Return [x, y] of the center of cell containing provided text 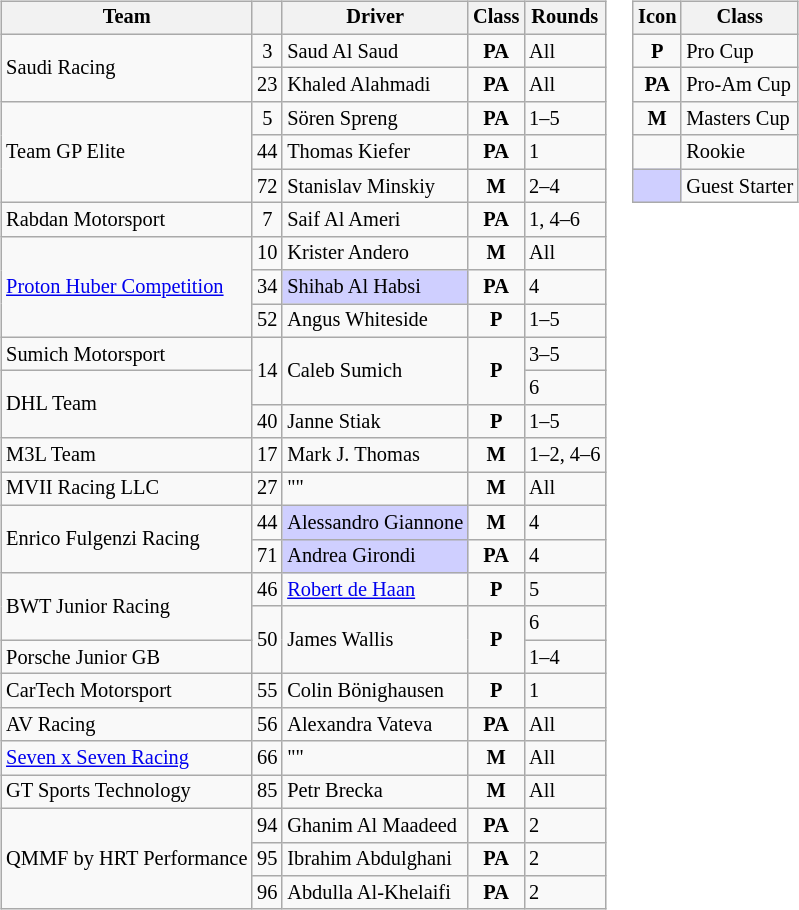
Icon [657, 18]
Krister Andero [375, 253]
34 [267, 287]
M3L Team [126, 455]
Angus Whiteside [375, 321]
Ibrahim Abdulghani [375, 859]
Guest Starter [740, 186]
27 [267, 489]
Colin Bönighausen [375, 691]
AV Racing [126, 724]
Janne Stiak [375, 422]
3–5 [564, 354]
CarTech Motorsport [126, 691]
Ghanim Al Maadeed [375, 825]
Khaled Alahmadi [375, 85]
Andrea Girondi [375, 556]
Saif Al Ameri [375, 220]
Mark J. Thomas [375, 455]
3 [267, 51]
56 [267, 724]
Alessandro Giannone [375, 522]
Caleb Sumich [375, 370]
Pro Cup [740, 51]
Rookie [740, 152]
55 [267, 691]
50 [267, 640]
94 [267, 825]
23 [267, 85]
85 [267, 792]
14 [267, 370]
Sumich Motorsport [126, 354]
Team [126, 18]
Enrico Fulgenzi Racing [126, 538]
2–4 [564, 186]
1–2, 4–6 [564, 455]
95 [267, 859]
71 [267, 556]
Robert de Haan [375, 590]
GT Sports Technology [126, 792]
Seven x Seven Racing [126, 758]
1, 4–6 [564, 220]
Shihab Al Habsi [375, 287]
72 [267, 186]
Pro-Am Cup [740, 85]
Team GP Elite [126, 152]
Saudi Racing [126, 68]
Porsche Junior GB [126, 657]
DHL Team [126, 404]
46 [267, 590]
James Wallis [375, 640]
40 [267, 422]
Masters Cup [740, 119]
Saud Al Saud [375, 51]
52 [267, 321]
Alexandra Vateva [375, 724]
MVII Racing LLC [126, 489]
1–4 [564, 657]
Rounds [564, 18]
Stanislav Minskiy [375, 186]
66 [267, 758]
Proton Huber Competition [126, 286]
7 [267, 220]
Sören Spreng [375, 119]
10 [267, 253]
96 [267, 893]
Driver [375, 18]
Thomas Kiefer [375, 152]
BWT Junior Racing [126, 606]
Rabdan Motorsport [126, 220]
17 [267, 455]
Petr Brecka [375, 792]
Abdulla Al-Khelaifi [375, 893]
QMMF by HRT Performance [126, 858]
